Search for the cell housing the specified text and yield its (X, Y) center coordinate. 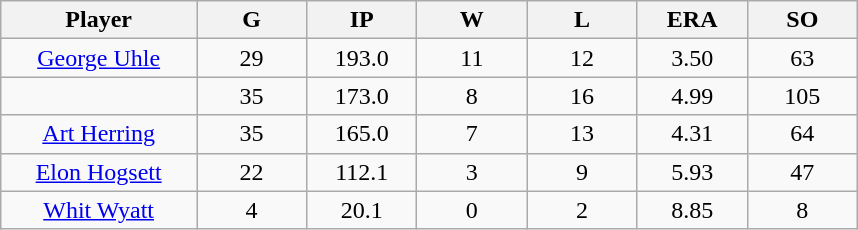
G (252, 20)
12 (582, 58)
11 (472, 58)
63 (802, 58)
3 (472, 172)
13 (582, 134)
16 (582, 96)
4.31 (692, 134)
2 (582, 210)
3.50 (692, 58)
173.0 (362, 96)
7 (472, 134)
22 (252, 172)
105 (802, 96)
Elon Hogsett (99, 172)
IP (362, 20)
112.1 (362, 172)
64 (802, 134)
29 (252, 58)
193.0 (362, 58)
0 (472, 210)
4.99 (692, 96)
8.85 (692, 210)
4 (252, 210)
9 (582, 172)
Player (99, 20)
165.0 (362, 134)
L (582, 20)
ERA (692, 20)
Art Herring (99, 134)
20.1 (362, 210)
W (472, 20)
SO (802, 20)
5.93 (692, 172)
Whit Wyatt (99, 210)
George Uhle (99, 58)
47 (802, 172)
